Capture the cell that displays the provided text and extract its (X, Y) central coordinate. 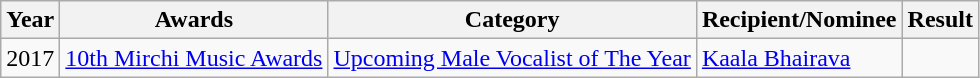
10th Mirchi Music Awards (194, 58)
Result (940, 20)
Upcoming Male Vocalist of The Year (512, 58)
Awards (194, 20)
Category (512, 20)
Recipient/Nominee (799, 20)
Year (30, 20)
2017 (30, 58)
Kaala Bhairava (799, 58)
